Search for the cell housing the specified text and yield its [x, y] center coordinate. 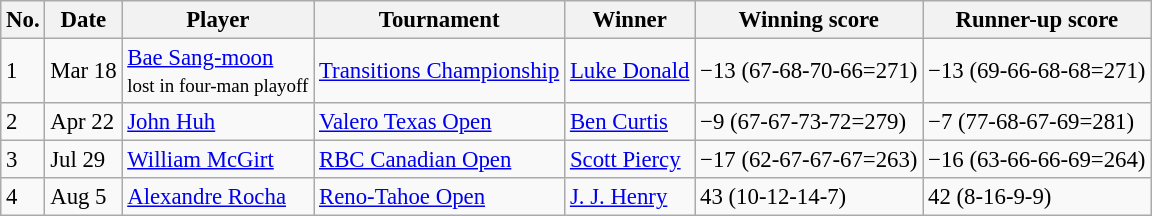
Player [218, 20]
2 [23, 122]
RBC Canadian Open [440, 160]
42 (8-16-9-9) [1037, 197]
John Huh [218, 122]
Mar 18 [84, 72]
Transitions Championship [440, 72]
Winning score [809, 20]
J. J. Henry [630, 197]
−17 (62-67-67-67=263) [809, 160]
Luke Donald [630, 72]
Reno-Tahoe Open [440, 197]
Tournament [440, 20]
Apr 22 [84, 122]
Date [84, 20]
−9 (67-67-73-72=279) [809, 122]
43 (10-12-14-7) [809, 197]
−13 (69-66-68-68=271) [1037, 72]
No. [23, 20]
Aug 5 [84, 197]
3 [23, 160]
William McGirt [218, 160]
Ben Curtis [630, 122]
Winner [630, 20]
−7 (77-68-67-69=281) [1037, 122]
Scott Piercy [630, 160]
Jul 29 [84, 160]
1 [23, 72]
Runner-up score [1037, 20]
−13 (67-68-70-66=271) [809, 72]
Alexandre Rocha [218, 197]
Valero Texas Open [440, 122]
−16 (63-66-66-69=264) [1037, 160]
Bae Sang-moonlost in four-man playoff [218, 72]
4 [23, 197]
